Find where the given text appears and provide that cell's center as [X, Y] coordinate. 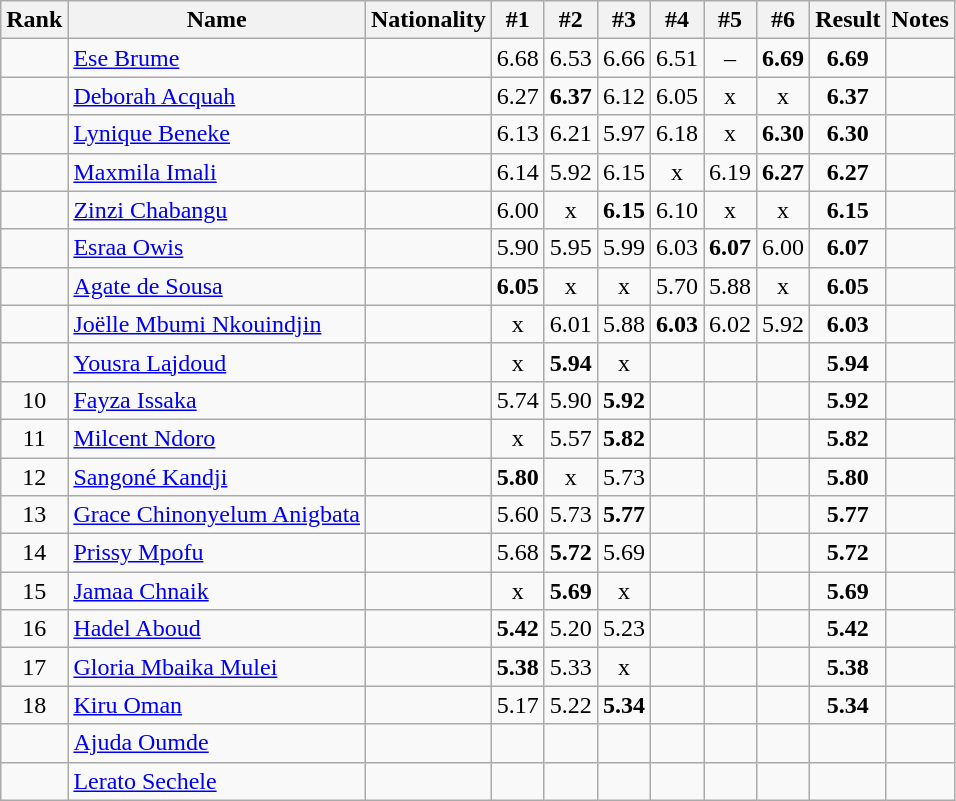
Zinzi Chabangu [217, 210]
#1 [518, 20]
#3 [624, 20]
17 [34, 667]
14 [34, 553]
5.33 [570, 667]
11 [34, 438]
Yousra Lajdoud [217, 362]
6.21 [570, 134]
6.53 [570, 58]
6.14 [518, 172]
18 [34, 705]
Nationality [429, 20]
Sangoné Kandji [217, 477]
Maxmila Imali [217, 172]
– [730, 58]
Grace Chinonyelum Anigbata [217, 515]
15 [34, 591]
6.51 [676, 58]
Name [217, 20]
6.01 [570, 324]
Joëlle Mbumi Nkouindjin [217, 324]
Agate de Sousa [217, 286]
5.60 [518, 515]
#5 [730, 20]
Esraa Owis [217, 248]
5.99 [624, 248]
6.66 [624, 58]
5.97 [624, 134]
5.20 [570, 629]
5.22 [570, 705]
Kiru Oman [217, 705]
Prissy Mpofu [217, 553]
6.10 [676, 210]
#6 [784, 20]
5.57 [570, 438]
Lerato Sechele [217, 781]
10 [34, 400]
6.19 [730, 172]
Jamaa Chnaik [217, 591]
5.74 [518, 400]
Fayza Issaka [217, 400]
5.23 [624, 629]
6.13 [518, 134]
Lynique Beneke [217, 134]
Gloria Mbaika Mulei [217, 667]
Ajuda Oumde [217, 743]
6.02 [730, 324]
Notes [920, 20]
#4 [676, 20]
6.12 [624, 96]
13 [34, 515]
5.95 [570, 248]
12 [34, 477]
Rank [34, 20]
5.68 [518, 553]
#2 [570, 20]
5.70 [676, 286]
Hadel Aboud [217, 629]
Ese Brume [217, 58]
6.68 [518, 58]
Deborah Acquah [217, 96]
16 [34, 629]
Result [848, 20]
6.18 [676, 134]
Milcent Ndoro [217, 438]
5.17 [518, 705]
